Provide the (X, Y) coordinate of the cell's center where the given text is located.  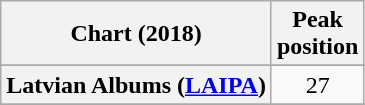
Latvian Albums (LAIPA) (136, 85)
Peak position (317, 34)
Chart (2018) (136, 34)
27 (317, 85)
